Provide the [X, Y] coordinate of the cell's center where the given text is located.  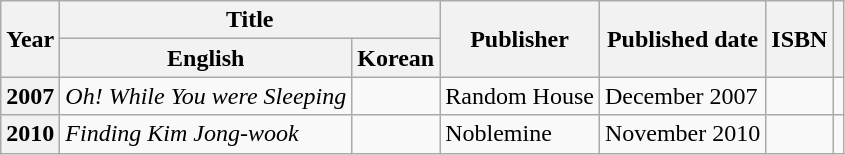
November 2010 [682, 134]
Published date [682, 39]
English [206, 58]
2010 [30, 134]
2007 [30, 96]
Oh! While You were Sleeping [206, 96]
Publisher [520, 39]
Korean [396, 58]
December 2007 [682, 96]
ISBN [800, 39]
Finding Kim Jong-wook [206, 134]
Noblemine [520, 134]
Year [30, 39]
Title [250, 20]
Random House [520, 96]
